Output the [x, y] coordinate of the center of the cell containing the given text.  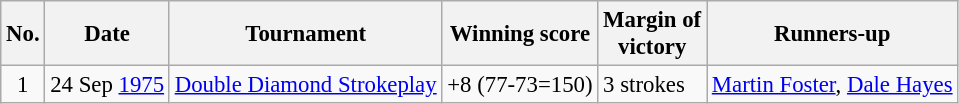
Winning score [520, 34]
Martin Foster, Dale Hayes [832, 85]
Tournament [306, 34]
3 strokes [652, 85]
24 Sep 1975 [107, 85]
Double Diamond Strokeplay [306, 85]
Margin ofvictory [652, 34]
No. [23, 34]
Date [107, 34]
Runners-up [832, 34]
+8 (77-73=150) [520, 85]
1 [23, 85]
